Output the [X, Y] coordinate of the center of the cell containing the given text.  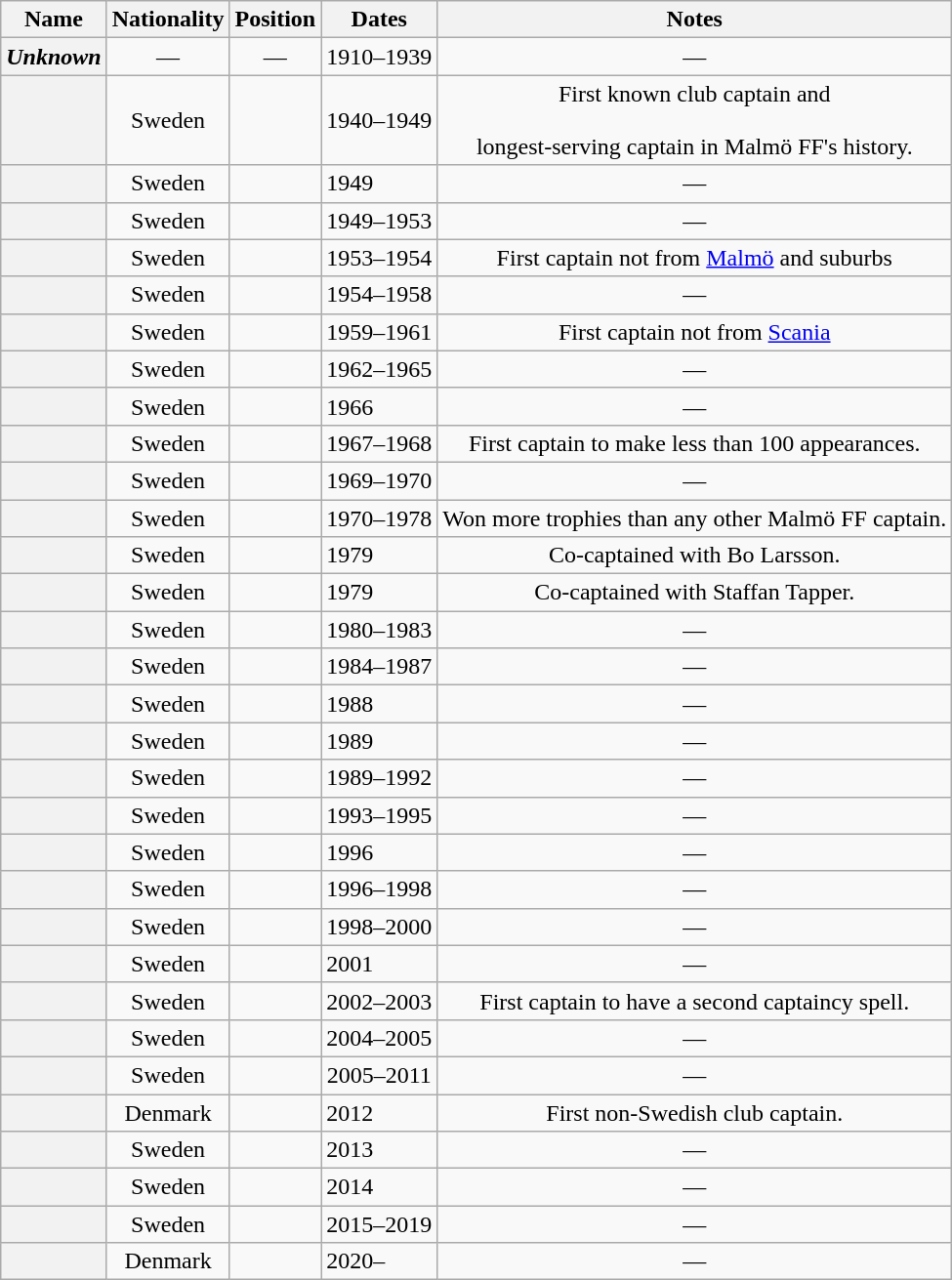
First captain not from Scania [695, 332]
1996 [379, 852]
1949–1953 [379, 221]
1949 [379, 184]
1996–1998 [379, 889]
2001 [379, 964]
First non-Swedish club captain. [695, 1112]
2005–2011 [379, 1075]
Won more trophies than any other Malmö FF captain. [695, 518]
2004–2005 [379, 1038]
2002–2003 [379, 1001]
1910–1939 [379, 57]
First captain not from Malmö and suburbs [695, 258]
1962–1965 [379, 369]
2012 [379, 1112]
1984–1987 [379, 667]
1940–1949 [379, 120]
1953–1954 [379, 258]
1959–1961 [379, 332]
1967–1968 [379, 443]
2014 [379, 1187]
1989–1992 [379, 778]
1969–1970 [379, 480]
2013 [379, 1150]
Co-captained with Bo Larsson. [695, 556]
1998–2000 [379, 927]
1966 [379, 406]
Name [54, 20]
First known club captain andlongest-serving captain in Malmö FF's history. [695, 120]
Position [275, 20]
1988 [379, 704]
1993–1995 [379, 815]
Nationality [168, 20]
Unknown [54, 57]
1970–1978 [379, 518]
Dates [379, 20]
1954–1958 [379, 295]
Notes [695, 20]
First captain to make less than 100 appearances. [695, 443]
2015–2019 [379, 1224]
1980–1983 [379, 630]
1989 [379, 741]
2020– [379, 1261]
First captain to have a second captaincy spell. [695, 1001]
Co-captained with Staffan Tapper. [695, 593]
